Detect which cell encompasses the target text, then output its (X, Y) center coordinate. 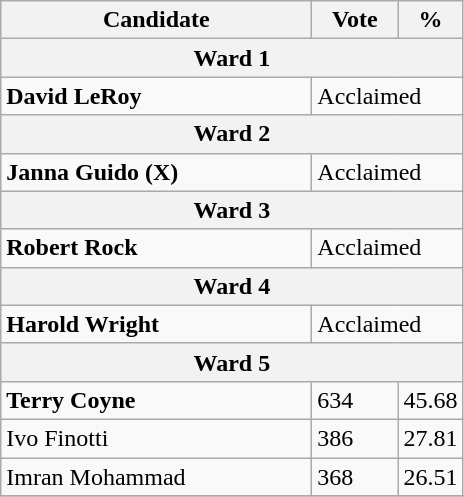
Robert Rock (156, 248)
45.68 (430, 400)
Ward 2 (232, 134)
27.81 (430, 438)
Harold Wright (156, 324)
26.51 (430, 477)
Imran Mohammad (156, 477)
Terry Coyne (156, 400)
Candidate (156, 20)
368 (355, 477)
Ward 4 (232, 286)
Ivo Finotti (156, 438)
Vote (355, 20)
386 (355, 438)
David LeRoy (156, 96)
Ward 5 (232, 362)
Ward 1 (232, 58)
% (430, 20)
634 (355, 400)
Janna Guido (X) (156, 172)
Ward 3 (232, 210)
